Capture the cell that displays the provided text and extract its (X, Y) central coordinate. 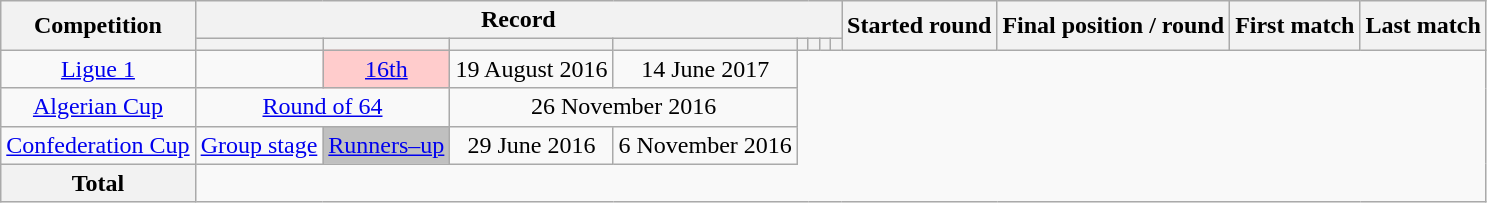
Round of 64 (322, 107)
Started round (920, 26)
19 August 2016 (532, 69)
Group stage (259, 145)
Total (98, 183)
Final position / round (1114, 26)
16th (386, 69)
26 November 2016 (624, 107)
14 June 2017 (705, 69)
First match (1295, 26)
Ligue 1 (98, 69)
Algerian Cup (98, 107)
6 November 2016 (705, 145)
Competition (98, 26)
Runners–up (386, 145)
Last match (1423, 26)
29 June 2016 (532, 145)
Record (518, 20)
Confederation Cup (98, 145)
